Search for the cell housing the specified text and yield its [X, Y] center coordinate. 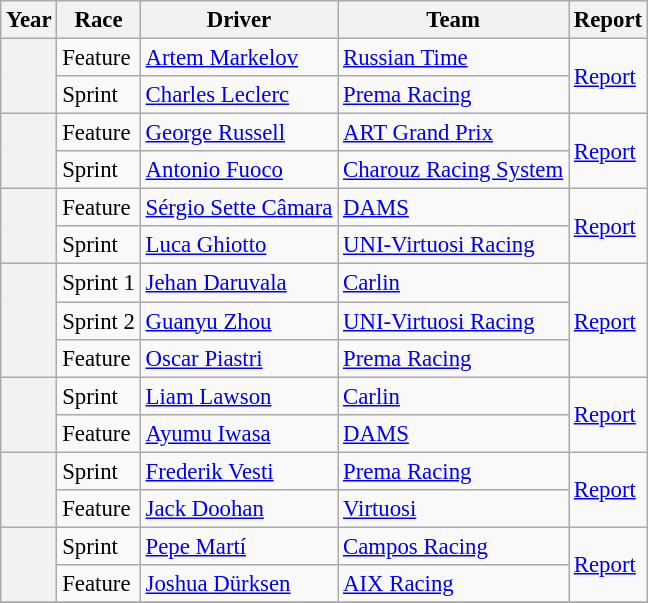
Charles Leclerc [238, 95]
Ayumu Iwasa [238, 433]
Sprint 1 [98, 283]
Pepe Martí [238, 546]
AIX Racing [454, 584]
Charouz Racing System [454, 170]
Russian Time [454, 58]
Artem Markelov [238, 58]
Team [454, 20]
Antonio Fuoco [238, 170]
Guanyu Zhou [238, 321]
Race [98, 20]
Sprint 2 [98, 321]
Jehan Daruvala [238, 283]
Virtuosi [454, 509]
Campos Racing [454, 546]
Year [29, 20]
Luca Ghiotto [238, 245]
Liam Lawson [238, 396]
Driver [238, 20]
George Russell [238, 133]
ART Grand Prix [454, 133]
Joshua Dürksen [238, 584]
Sérgio Sette Câmara [238, 208]
Jack Doohan [238, 509]
Oscar Piastri [238, 358]
Frederik Vesti [238, 471]
